Pinpoint the cell where the given text exists, returning its [x, y] midpoint coordinate. 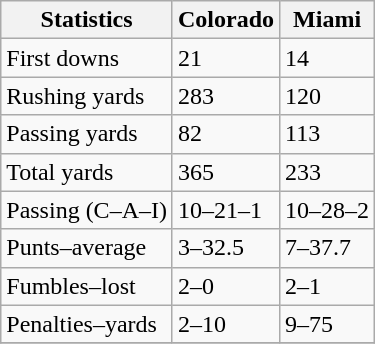
10–28–2 [328, 210]
Passing yards [87, 134]
283 [226, 96]
3–32.5 [226, 248]
21 [226, 58]
Miami [328, 20]
9–75 [328, 324]
Passing (C–A–I) [87, 210]
14 [328, 58]
Colorado [226, 20]
10–21–1 [226, 210]
Fumbles–lost [87, 286]
Penalties–yards [87, 324]
First downs [87, 58]
7–37.7 [328, 248]
120 [328, 96]
233 [328, 172]
113 [328, 134]
365 [226, 172]
2–10 [226, 324]
2–1 [328, 286]
Statistics [87, 20]
2–0 [226, 286]
Total yards [87, 172]
Rushing yards [87, 96]
Punts–average [87, 248]
82 [226, 134]
